Capture the cell that displays the provided text and extract its [x, y] central coordinate. 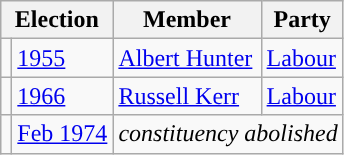
1966 [62, 96]
Member [187, 20]
constituency abolished [228, 134]
1955 [62, 58]
Albert Hunter [187, 58]
Election [57, 20]
Russell Kerr [187, 96]
Feb 1974 [62, 134]
Party [302, 20]
